Extract the (x, y) coordinate from the center of the cell holding the provided text.  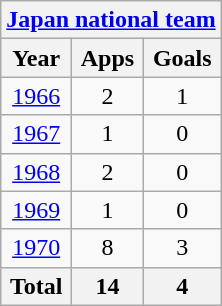
1968 (36, 172)
1969 (36, 210)
3 (182, 248)
4 (182, 286)
1966 (36, 96)
1970 (36, 248)
Apps (108, 58)
14 (108, 286)
Year (36, 58)
Goals (182, 58)
Total (36, 286)
Japan national team (111, 20)
8 (108, 248)
1967 (36, 134)
